Identify which cell holds the provided text, then report its (X, Y) central coordinate. 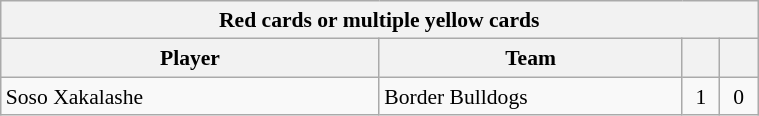
Team (530, 58)
Border Bulldogs (530, 97)
Red cards or multiple yellow cards (380, 20)
Soso Xakalashe (190, 97)
1 (701, 97)
Player (190, 58)
0 (739, 97)
